Return [X, Y] of the center of cell containing provided text 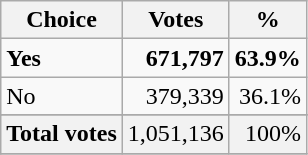
% [268, 20]
63.9% [268, 58]
36.1% [268, 96]
1,051,136 [176, 134]
671,797 [176, 58]
379,339 [176, 96]
Choice [62, 20]
Votes [176, 20]
Yes [62, 58]
Total votes [62, 134]
100% [268, 134]
No [62, 96]
